Find where the given text appears and provide that cell's center as [X, Y] coordinate. 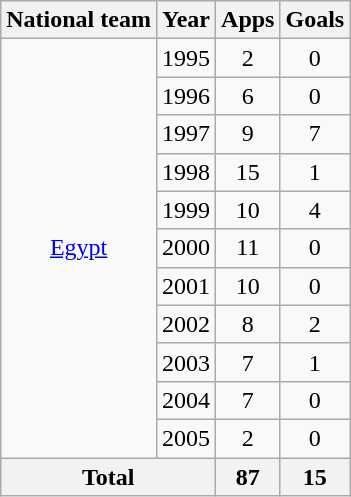
1998 [186, 172]
1997 [186, 134]
4 [315, 210]
2001 [186, 286]
National team [79, 20]
Apps [248, 20]
Total [108, 477]
Goals [315, 20]
1999 [186, 210]
2004 [186, 400]
2002 [186, 324]
8 [248, 324]
Year [186, 20]
11 [248, 248]
6 [248, 96]
2005 [186, 438]
1995 [186, 58]
2000 [186, 248]
9 [248, 134]
1996 [186, 96]
2003 [186, 362]
Egypt [79, 248]
87 [248, 477]
